Determine the (x, y) coordinate at the center of the cell enclosing the given text.  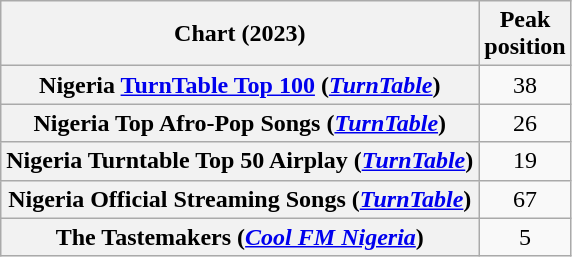
19 (525, 161)
26 (525, 123)
5 (525, 237)
The Tastemakers (Cool FM Nigeria) (240, 237)
38 (525, 85)
67 (525, 199)
Chart (2023) (240, 34)
Nigeria TurnTable Top 100 (TurnTable) (240, 85)
Nigeria Top Afro-Pop Songs (TurnTable) (240, 123)
Nigeria Official Streaming Songs (TurnTable) (240, 199)
Peakposition (525, 34)
Nigeria Turntable Top 50 Airplay (TurnTable) (240, 161)
